Capture the cell that displays the provided text and extract its (x, y) central coordinate. 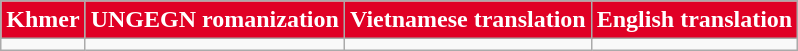
English translation (694, 20)
UNGEGN romanization (214, 20)
Vietnamese translation (468, 20)
Khmer (43, 20)
